Detect which cell encompasses the target text, then output its (x, y) center coordinate. 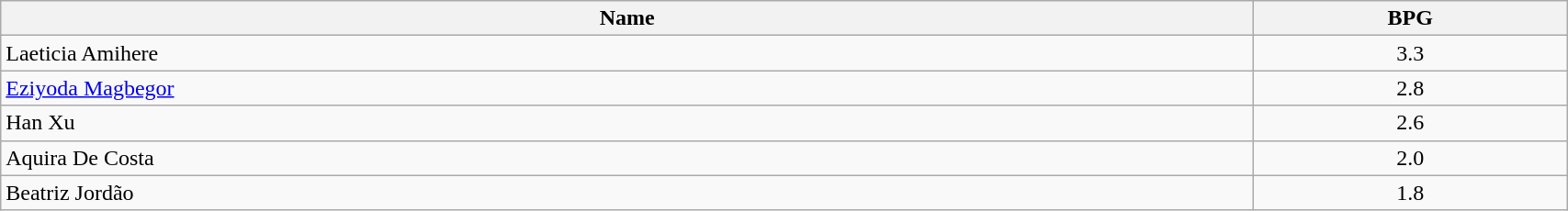
2.6 (1411, 123)
2.8 (1411, 88)
BPG (1411, 18)
Eziyoda Magbegor (627, 88)
Aquira De Costa (627, 158)
1.8 (1411, 193)
Name (627, 18)
3.3 (1411, 53)
Beatriz Jordão (627, 193)
2.0 (1411, 158)
Laeticia Amihere (627, 53)
Han Xu (627, 123)
